Capture the cell that displays the provided text and extract its [x, y] central coordinate. 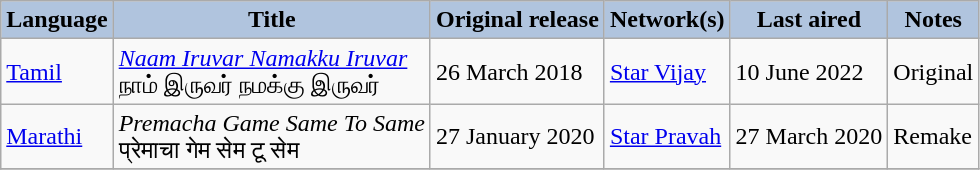
Star Vijay [667, 72]
Original [934, 72]
Star Pravah [667, 136]
Original release [517, 20]
26 March 2018 [517, 72]
27 January 2020 [517, 136]
Network(s) [667, 20]
Premacha Game Same To Same प्रेमाचा गेम सेम टू सेम [272, 136]
Marathi [57, 136]
Notes [934, 20]
10 June 2022 [809, 72]
Tamil [57, 72]
Language [57, 20]
Remake [934, 136]
27 March 2020 [809, 136]
Naam Iruvar Namakku Iruvar நாம் இருவர் நமக்கு இருவர் [272, 72]
Title [272, 20]
Last aired [809, 20]
